Pinpoint the cell where the given text exists, returning its [x, y] midpoint coordinate. 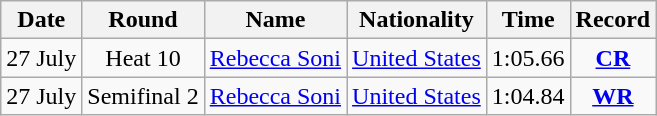
Date [42, 20]
Heat 10 [143, 58]
WR [613, 96]
1:04.84 [528, 96]
Name [275, 20]
Nationality [417, 20]
Time [528, 20]
1:05.66 [528, 58]
Record [613, 20]
CR [613, 58]
Round [143, 20]
Semifinal 2 [143, 96]
